Detect which cell encompasses the target text, then output its (x, y) center coordinate. 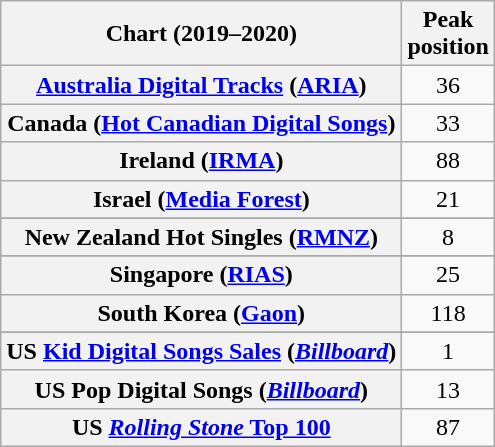
8 (448, 237)
13 (448, 389)
Singapore (RIAS) (202, 275)
New Zealand Hot Singles (RMNZ) (202, 237)
Peakposition (448, 34)
US Kid Digital Songs Sales (Billboard) (202, 351)
118 (448, 313)
25 (448, 275)
87 (448, 427)
36 (448, 85)
Australia Digital Tracks (ARIA) (202, 85)
Israel (Media Forest) (202, 199)
South Korea (Gaon) (202, 313)
Chart (2019–2020) (202, 34)
1 (448, 351)
Canada (Hot Canadian Digital Songs) (202, 123)
33 (448, 123)
21 (448, 199)
US Pop Digital Songs (Billboard) (202, 389)
US Rolling Stone Top 100 (202, 427)
88 (448, 161)
Ireland (IRMA) (202, 161)
